Capture the cell that displays the provided text and extract its (X, Y) central coordinate. 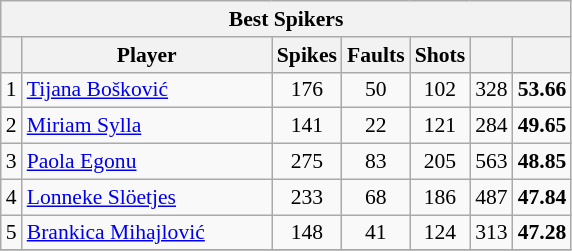
205 (440, 162)
83 (376, 162)
49.65 (542, 126)
Shots (440, 55)
328 (492, 90)
4 (12, 197)
284 (492, 126)
41 (376, 233)
148 (307, 233)
50 (376, 90)
2 (12, 126)
275 (307, 162)
48.85 (542, 162)
Brankica Mihajlović (147, 233)
3 (12, 162)
68 (376, 197)
47.28 (542, 233)
186 (440, 197)
47.84 (542, 197)
233 (307, 197)
121 (440, 126)
1 (12, 90)
141 (307, 126)
176 (307, 90)
22 (376, 126)
124 (440, 233)
53.66 (542, 90)
Miriam Sylla (147, 126)
Faults (376, 55)
Best Spikers (286, 19)
Player (147, 55)
5 (12, 233)
Lonneke Slöetjes (147, 197)
487 (492, 197)
313 (492, 233)
Spikes (307, 55)
563 (492, 162)
Tijana Bošković (147, 90)
Paola Egonu (147, 162)
102 (440, 90)
